Find where the given text appears and provide that cell's center as (X, Y) coordinate. 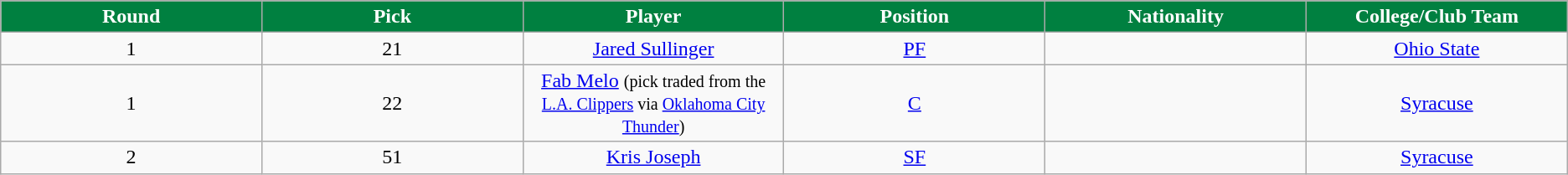
C (915, 103)
Jared Sullinger (653, 49)
Nationality (1176, 17)
Ohio State (1436, 49)
21 (392, 49)
College/Club Team (1436, 17)
Pick (392, 17)
22 (392, 103)
SF (915, 157)
Position (915, 17)
2 (132, 157)
PF (915, 49)
Round (132, 17)
Kris Joseph (653, 157)
Player (653, 17)
Fab Melo (pick traded from the L.A. Clippers via Oklahoma City Thunder) (653, 103)
51 (392, 157)
